Identify which cell holds the provided text, then report its (x, y) central coordinate. 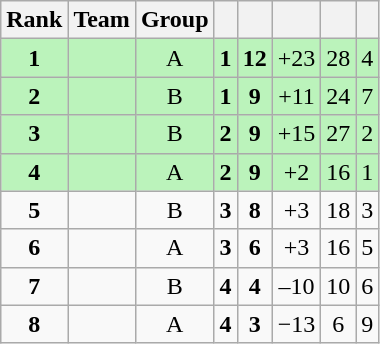
27 (338, 134)
−13 (296, 324)
+11 (296, 96)
Group (174, 20)
28 (338, 58)
12 (254, 58)
Rank (34, 20)
+2 (296, 172)
+15 (296, 134)
+23 (296, 58)
–10 (296, 286)
24 (338, 96)
18 (338, 210)
10 (338, 286)
Team (102, 20)
